Return (x, y) of the center of cell containing provided text 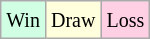
Win (24, 20)
Draw (72, 20)
Loss (126, 20)
